Capture the cell that displays the provided text and extract its [X, Y] central coordinate. 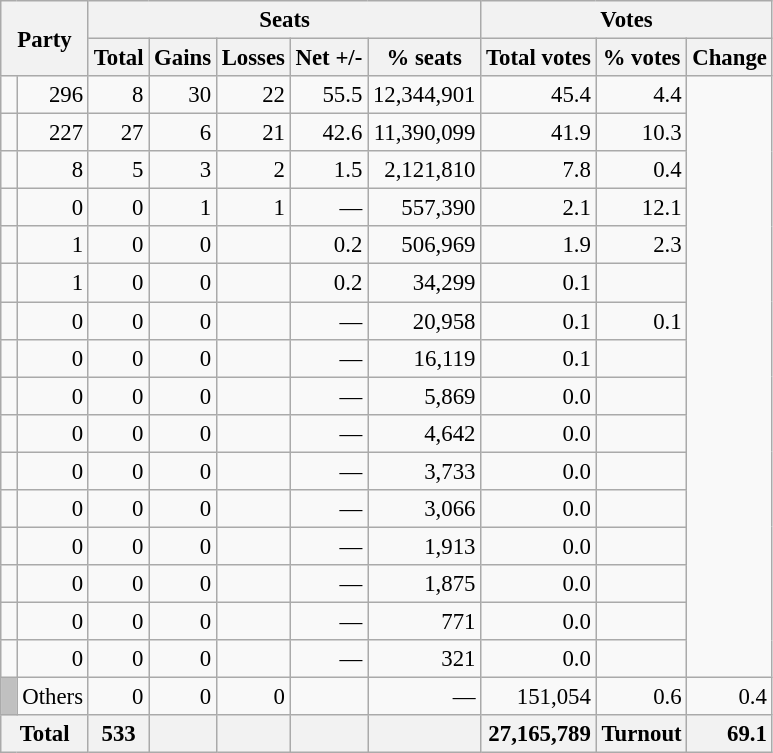
557,390 [424, 208]
3,066 [424, 509]
2.3 [642, 245]
Losses [253, 58]
296 [52, 95]
4.4 [642, 95]
12.1 [642, 208]
42.6 [328, 133]
6 [183, 133]
5,869 [424, 396]
Party [45, 38]
0.6 [642, 697]
4,642 [424, 433]
Turnout [642, 734]
% seats [424, 58]
27,165,789 [538, 734]
34,299 [424, 283]
45.4 [538, 95]
Others [52, 697]
506,969 [424, 245]
151,054 [538, 697]
1,913 [424, 546]
30 [183, 95]
1,875 [424, 584]
321 [424, 659]
3,733 [424, 471]
16,119 [424, 358]
5 [118, 170]
21 [253, 133]
2.1 [538, 208]
Seats [284, 20]
3 [183, 170]
1.9 [538, 245]
27 [118, 133]
2,121,810 [424, 170]
11,390,099 [424, 133]
2 [253, 170]
771 [424, 621]
Change [730, 58]
69.1 [730, 734]
% votes [642, 58]
227 [52, 133]
22 [253, 95]
7.8 [538, 170]
41.9 [538, 133]
533 [118, 734]
12,344,901 [424, 95]
Net +/- [328, 58]
Gains [183, 58]
10.3 [642, 133]
Total votes [538, 58]
1.5 [328, 170]
Votes [627, 20]
55.5 [328, 95]
20,958 [424, 321]
